Identify which cell holds the provided text, then report its (X, Y) central coordinate. 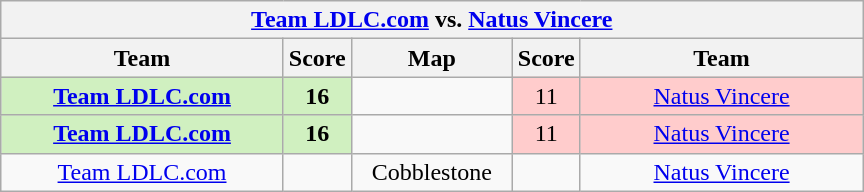
Cobblestone (432, 172)
Map (432, 58)
Team LDLC.com vs. Natus Vincere (432, 20)
